Return the (x, y) coordinate for the center point of the cell that contains the specified text.  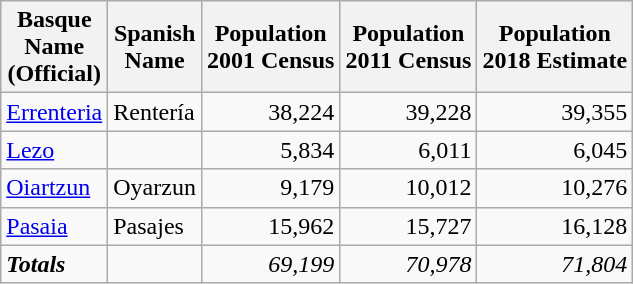
39,228 (408, 112)
38,224 (270, 112)
15,727 (408, 226)
Totals (54, 264)
Population2001 Census (270, 47)
70,978 (408, 264)
Rentería (155, 112)
SpanishName (155, 47)
10,276 (555, 188)
6,011 (408, 150)
Pasajes (155, 226)
Population2011 Census (408, 47)
15,962 (270, 226)
Oyarzun (155, 188)
Population2018 Estimate (555, 47)
Pasaia (54, 226)
Lezo (54, 150)
BasqueName(Official) (54, 47)
Errenteria (54, 112)
Oiartzun (54, 188)
10,012 (408, 188)
16,128 (555, 226)
5,834 (270, 150)
9,179 (270, 188)
39,355 (555, 112)
71,804 (555, 264)
6,045 (555, 150)
69,199 (270, 264)
